Output the (x, y) coordinate of the center of the cell containing the given text.  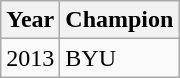
Champion (120, 20)
BYU (120, 58)
2013 (30, 58)
Year (30, 20)
